Detect which cell encompasses the target text, then output its [x, y] center coordinate. 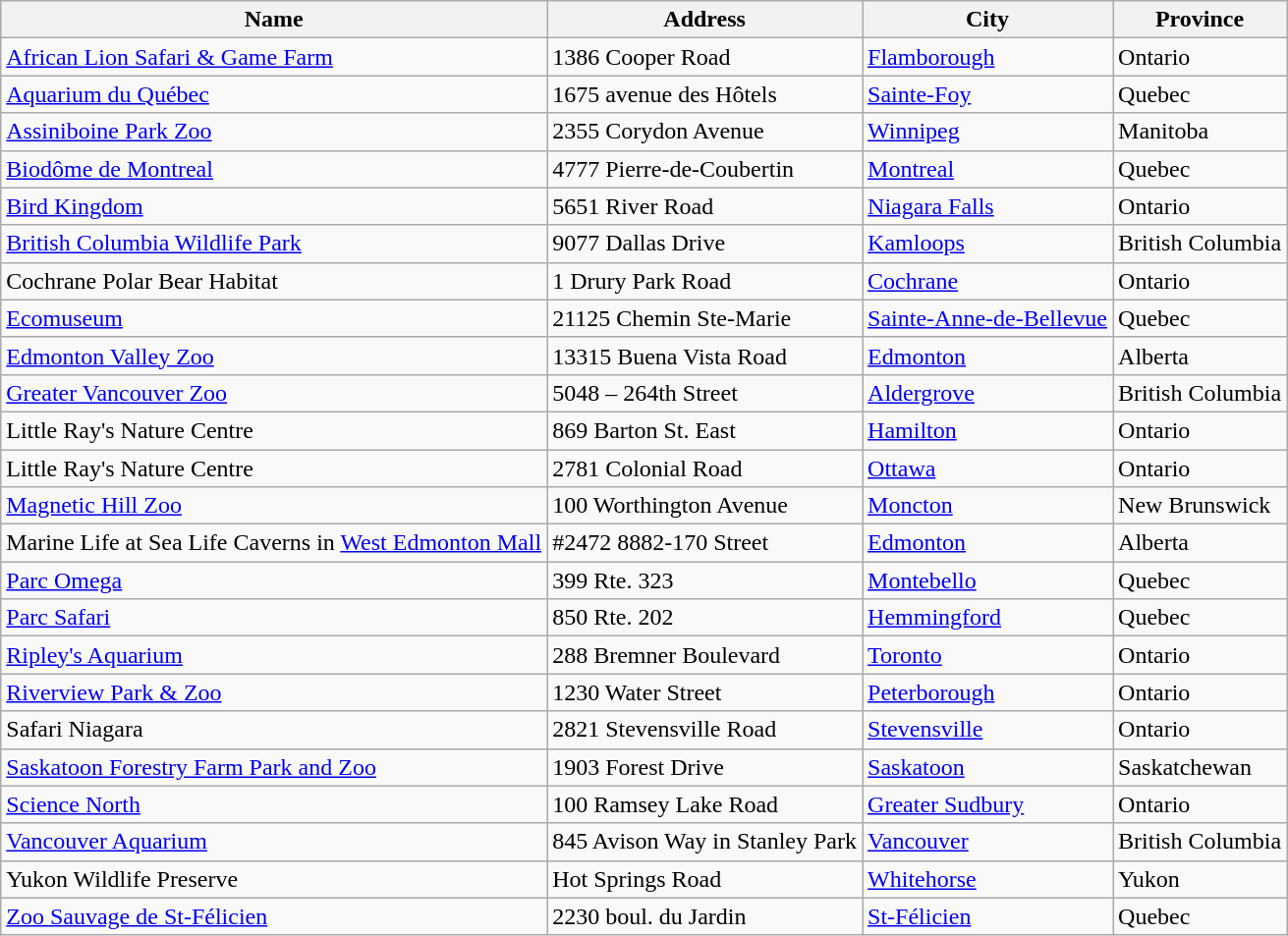
Stevensville [988, 730]
Vancouver Aquarium [274, 842]
9077 Dallas Drive [705, 244]
Aldergrove [988, 393]
1675 avenue des Hôtels [705, 94]
#2472 8882-170 Street [705, 543]
Assiniboine Park Zoo [274, 132]
Vancouver [988, 842]
5048 – 264th Street [705, 393]
Yukon [1201, 879]
St-Félicien [988, 916]
Hamilton [988, 430]
Montreal [988, 169]
Safari Niagara [274, 730]
Ottawa [988, 468]
Hot Springs Road [705, 879]
13315 Buena Vista Road [705, 356]
1386 Cooper Road [705, 57]
British Columbia Wildlife Park [274, 244]
Manitoba [1201, 132]
Peterborough [988, 692]
Edmonton Valley Zoo [274, 356]
Riverview Park & Zoo [274, 692]
845 Avison Way in Stanley Park [705, 842]
Zoo Sauvage de St-Félicien [274, 916]
Whitehorse [988, 879]
4777 Pierre-de-Coubertin [705, 169]
100 Ramsey Lake Road [705, 804]
Biodôme de Montreal [274, 169]
Montebello [988, 580]
1230 Water Street [705, 692]
Aquarium du Québec [274, 94]
288 Bremner Boulevard [705, 655]
Toronto [988, 655]
2230 boul. du Jardin [705, 916]
Sainte-Foy [988, 94]
Address [705, 20]
Marine Life at Sea Life Caverns in West Edmonton Mall [274, 543]
Parc Safari [274, 618]
Science North [274, 804]
Moncton [988, 506]
Name [274, 20]
Saskatoon Forestry Farm Park and Zoo [274, 767]
Ripley's Aquarium [274, 655]
Yukon Wildlife Preserve [274, 879]
Parc Omega [274, 580]
City [988, 20]
Sainte-Anne-de-Bellevue [988, 318]
Magnetic Hill Zoo [274, 506]
2821 Stevensville Road [705, 730]
Greater Sudbury [988, 804]
African Lion Safari & Game Farm [274, 57]
Saskatchewan [1201, 767]
Saskatoon [988, 767]
1 Drury Park Road [705, 281]
Cochrane Polar Bear Habitat [274, 281]
Flamborough [988, 57]
Greater Vancouver Zoo [274, 393]
Bird Kingdom [274, 206]
Niagara Falls [988, 206]
New Brunswick [1201, 506]
Province [1201, 20]
100 Worthington Avenue [705, 506]
869 Barton St. East [705, 430]
Ecomuseum [274, 318]
Cochrane [988, 281]
Hemmingford [988, 618]
21125 Chemin Ste-Marie [705, 318]
Winnipeg [988, 132]
Kamloops [988, 244]
1903 Forest Drive [705, 767]
2355 Corydon Avenue [705, 132]
399 Rte. 323 [705, 580]
5651 River Road [705, 206]
2781 Colonial Road [705, 468]
850 Rte. 202 [705, 618]
